Provide the (x, y) coordinate of the cell's center where the given text is located.  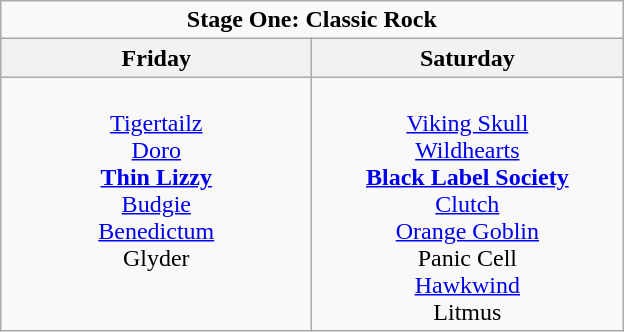
Tigertailz Doro Thin Lizzy Budgie Benedictum Glyder (156, 204)
Viking Skull Wildhearts Black Label Society Clutch Orange Goblin Panic Cell Hawkwind Litmus (468, 204)
Stage One: Classic Rock (312, 20)
Friday (156, 58)
Saturday (468, 58)
